Return the (X, Y) coordinate for the center point of the cell that contains the specified text.  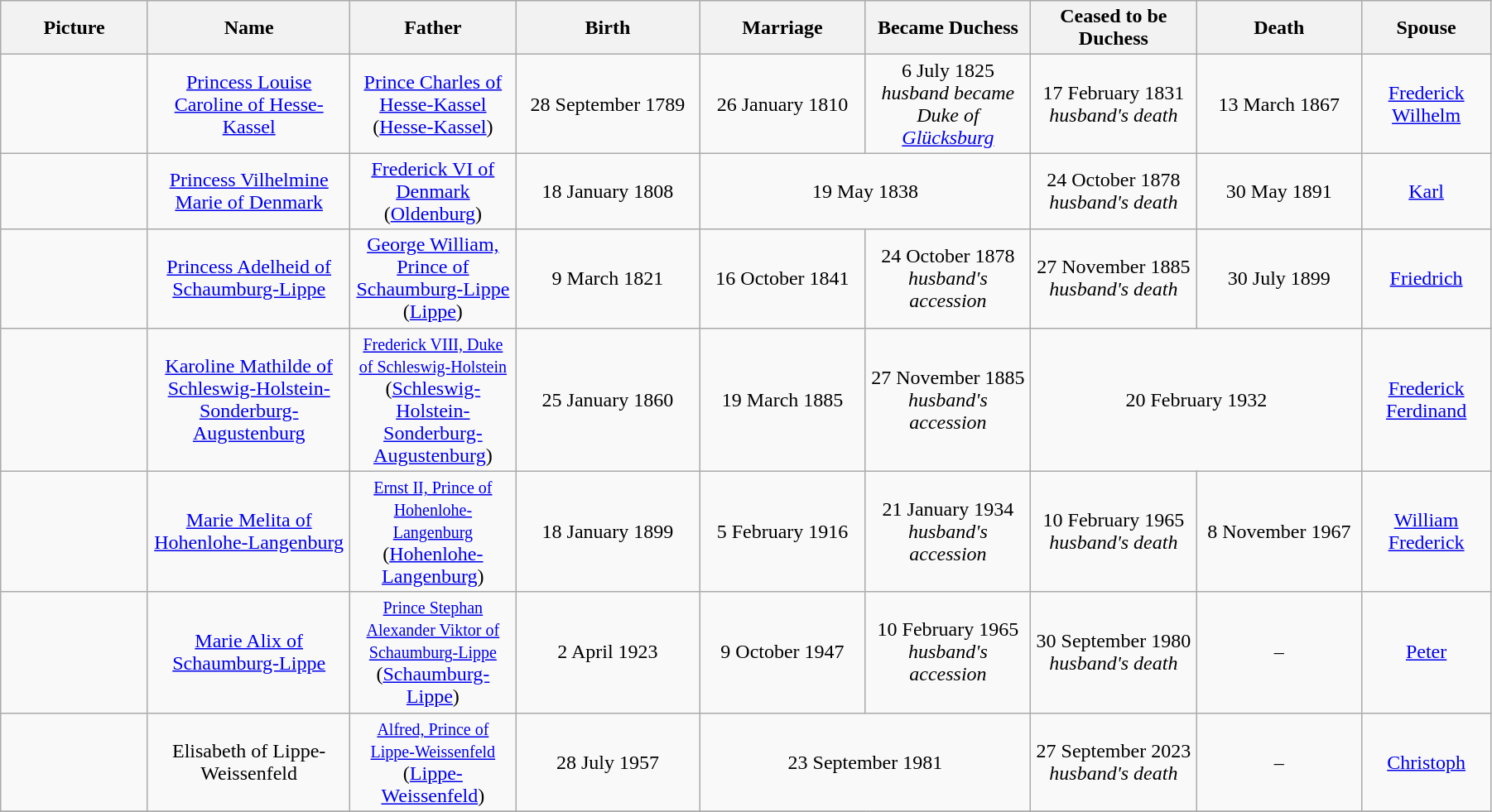
18 January 1899 (608, 531)
23 September 1981 (865, 762)
2 April 1923 (608, 652)
30 July 1899 (1279, 278)
24 October 1878 husband's accession (948, 278)
6 July 1825 husband became Duke of Glücksburg (948, 104)
Name (248, 28)
Princess Louise Caroline of Hesse-Kassel (248, 104)
30 September 1980husband's death (1114, 652)
16 October 1841 (782, 278)
27 September 2023husband's death (1114, 762)
Marie Alix of Schaumburg-Lippe (248, 652)
Frederick VI of Denmark(Oldenburg) (433, 191)
Spouse (1427, 28)
Prince Stephan Alexander Viktor of Schaumburg-Lippe(Schaumburg-Lippe) (433, 652)
Prince Charles of Hesse-Kassel(Hesse-Kassel) (433, 104)
18 January 1808 (608, 191)
Frederick VIII, Duke of Schleswig-Holstein(Schleswig-Holstein-Sonderburg-Augustenburg) (433, 399)
Ernst II, Prince of Hohenlohe-Langenburg(Hohenlohe-Langenburg) (433, 531)
21 January 1934husband's accession (948, 531)
George William, Prince of Schaumburg-Lippe(Lippe) (433, 278)
Birth (608, 28)
Friedrich (1427, 278)
Karoline Mathilde of Schleswig-Holstein-Sonderburg-Augustenburg (248, 399)
13 March 1867 (1279, 104)
5 February 1916 (782, 531)
19 May 1838 (865, 191)
Princess Vilhelmine Marie of Denmark (248, 191)
10 February 1965husband's death (1114, 531)
Karl (1427, 191)
Ceased to be Duchess (1114, 28)
Christoph (1427, 762)
10 February 1965husband's accession (948, 652)
26 January 1810 (782, 104)
25 January 1860 (608, 399)
William Frederick (1427, 531)
Frederick Ferdinand (1427, 399)
Death (1279, 28)
Father (433, 28)
30 May 1891 (1279, 191)
Elisabeth of Lippe-Weissenfeld (248, 762)
27 November 1885 husband's death (1114, 278)
20 February 1932 (1196, 399)
Alfred, Prince of Lippe-Weissenfeld(Lippe-Weissenfeld) (433, 762)
9 October 1947 (782, 652)
Became Duchess (948, 28)
Peter (1427, 652)
Frederick Wilhelm (1427, 104)
28 September 1789 (608, 104)
Princess Adelheid of Schaumburg-Lippe (248, 278)
Marriage (782, 28)
27 November 1885husband's accession (948, 399)
9 March 1821 (608, 278)
17 February 1831 husband's death (1114, 104)
8 November 1967 (1279, 531)
28 July 1957 (608, 762)
Marie Melita of Hohenlohe-Langenburg (248, 531)
19 March 1885 (782, 399)
Picture (75, 28)
24 October 1878 husband's death (1114, 191)
